Detect which cell encompasses the target text, then output its [x, y] center coordinate. 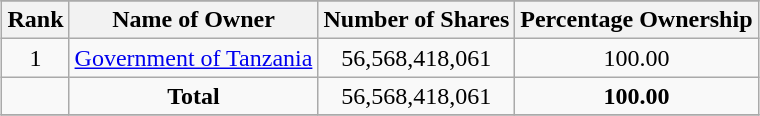
Name of Owner [194, 20]
1 [36, 58]
Government of Tanzania [194, 58]
Total [194, 96]
Rank [36, 20]
Percentage Ownership [636, 20]
Number of Shares [416, 20]
